Pinpoint the cell where the given text exists, returning its (x, y) midpoint coordinate. 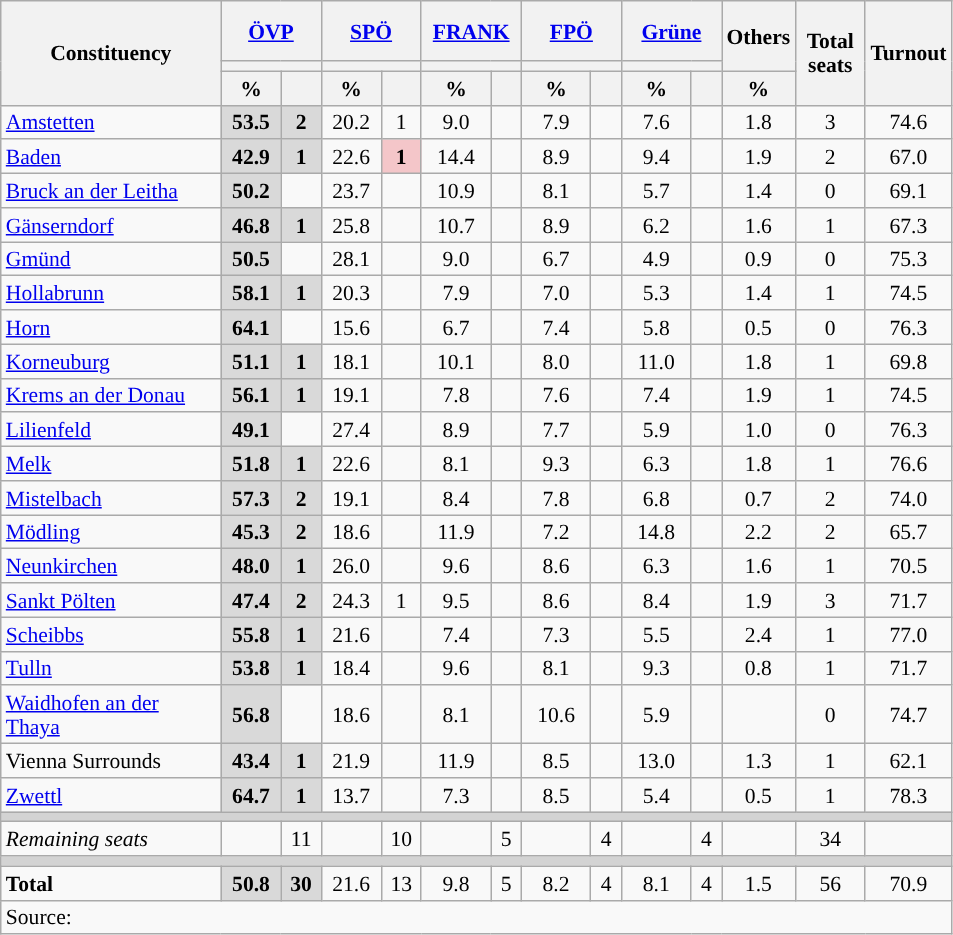
6.8 (656, 498)
56.1 (251, 395)
15.6 (351, 327)
Sankt Pölten (111, 600)
10.7 (456, 225)
Baden (111, 157)
14.4 (456, 157)
Remaining seats (111, 839)
Neunkirchen (111, 566)
74.6 (908, 122)
30 (301, 883)
69.1 (908, 191)
13.7 (351, 795)
75.3 (908, 259)
10 (401, 839)
2.2 (759, 532)
55.8 (251, 634)
Korneuburg (111, 361)
50.5 (251, 259)
Totalseats (830, 53)
21.9 (351, 761)
58.1 (251, 293)
34 (830, 839)
1.3 (759, 761)
62.1 (908, 761)
20.3 (351, 293)
56 (830, 883)
5.8 (656, 327)
42.9 (251, 157)
Turnout (908, 53)
Mödling (111, 532)
1.5 (759, 883)
10.6 (556, 715)
Gänserndorf (111, 225)
Scheibbs (111, 634)
77.0 (908, 634)
57.3 (251, 498)
5.5 (656, 634)
Waidhofen an der Thaya (111, 715)
69.8 (908, 361)
56.8 (251, 715)
9.8 (456, 883)
5.3 (656, 293)
51.1 (251, 361)
Amstetten (111, 122)
0.9 (759, 259)
1.0 (759, 430)
Vienna Surrounds (111, 761)
2.4 (759, 634)
ÖVP (271, 31)
FPÖ (571, 31)
67.3 (908, 225)
Bruck an der Leitha (111, 191)
10.1 (456, 361)
28.1 (351, 259)
53.5 (251, 122)
14.8 (656, 532)
18.4 (351, 668)
Constituency (111, 53)
18.1 (351, 361)
9.4 (656, 157)
11 (301, 839)
78.3 (908, 795)
67.0 (908, 157)
53.8 (251, 668)
74.0 (908, 498)
74.7 (908, 715)
Mistelbach (111, 498)
7.7 (556, 430)
Source: (476, 917)
Krems an der Donau (111, 395)
13.0 (656, 761)
47.4 (251, 600)
SPÖ (371, 31)
20.2 (351, 122)
4.9 (656, 259)
10.9 (456, 191)
Tulln (111, 668)
76.6 (908, 464)
26.0 (351, 566)
8.2 (556, 883)
11.0 (656, 361)
5.7 (656, 191)
65.7 (908, 532)
5.4 (656, 795)
Gmünd (111, 259)
8.0 (556, 361)
70.5 (908, 566)
FRANK (471, 31)
23.7 (351, 191)
Zwettl (111, 795)
7.2 (556, 532)
49.1 (251, 430)
9.5 (456, 600)
0.7 (759, 498)
50.8 (251, 883)
24.3 (351, 600)
27.4 (351, 430)
43.4 (251, 761)
48.0 (251, 566)
51.8 (251, 464)
13 (401, 883)
Horn (111, 327)
70.9 (908, 883)
Melk (111, 464)
6.2 (656, 225)
0.8 (759, 668)
Others (759, 36)
64.7 (251, 795)
50.2 (251, 191)
64.1 (251, 327)
Lilienfeld (111, 430)
Hollabrunn (111, 293)
46.8 (251, 225)
7.0 (556, 293)
25.8 (351, 225)
45.3 (251, 532)
Total (111, 883)
Grüne (671, 31)
